Detect which cell encompasses the target text, then output its (X, Y) center coordinate. 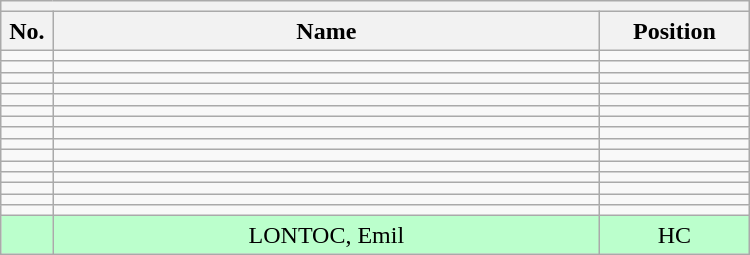
No. (27, 31)
LONTOC, Emil (326, 235)
HC (675, 235)
Name (326, 31)
Position (675, 31)
